Provide the [x, y] coordinate of the cell's center where the given text is located.  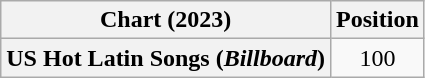
Chart (2023) [166, 20]
100 [378, 58]
Position [378, 20]
US Hot Latin Songs (Billboard) [166, 58]
